Pinpoint the cell where the given text exists, returning its [X, Y] midpoint coordinate. 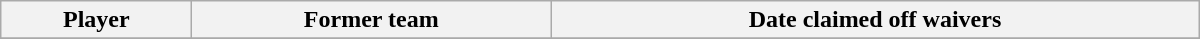
Date claimed off waivers [876, 20]
Former team [372, 20]
Player [96, 20]
